For the text-containing cell, return its midpoint in (x, y) coordinate format. 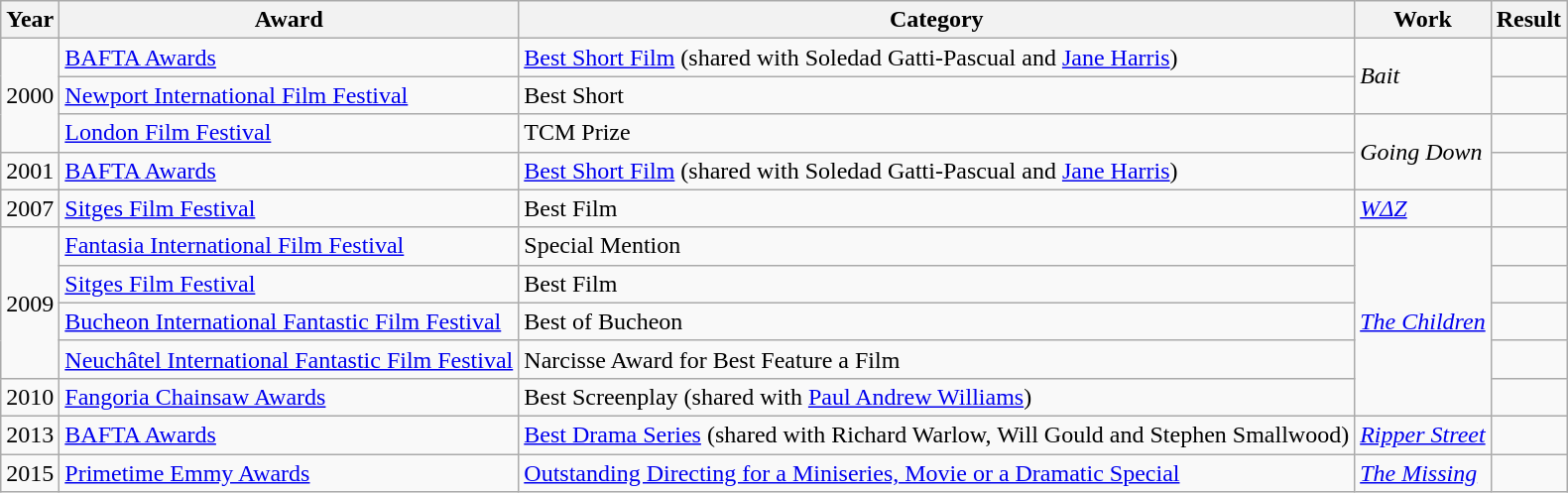
Best Short (936, 95)
London Film Festival (290, 133)
2010 (30, 397)
WΔZ (1423, 208)
The Children (1423, 321)
2015 (30, 473)
2000 (30, 95)
Fantasia International Film Festival (290, 246)
Narcisse Award for Best Feature a Film (936, 359)
Category (936, 20)
Ripper Street (1423, 434)
Primetime Emmy Awards (290, 473)
Bait (1423, 76)
Fangoria Chainsaw Awards (290, 397)
Going Down (1423, 152)
Best of Bucheon (936, 321)
Result (1528, 20)
Work (1423, 20)
2009 (30, 303)
Year (30, 20)
Newport International Film Festival (290, 95)
2007 (30, 208)
2001 (30, 171)
Award (290, 20)
TCM Prize (936, 133)
Special Mention (936, 246)
2013 (30, 434)
Best Drama Series (shared with Richard Warlow, Will Gould and Stephen Smallwood) (936, 434)
Outstanding Directing for a Miniseries, Movie or a Dramatic Special (936, 473)
Bucheon International Fantastic Film Festival (290, 321)
The Missing (1423, 473)
Best Screenplay (shared with Paul Andrew Williams) (936, 397)
Neuchâtel International Fantastic Film Festival (290, 359)
